Output the (x, y) coordinate of the center of the cell containing the given text.  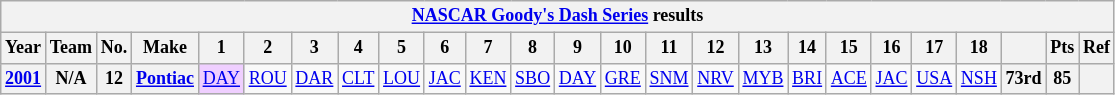
Pts (1062, 48)
DAR (314, 78)
10 (622, 48)
6 (444, 48)
Year (24, 48)
SBO (533, 78)
NASCAR Goody's Dash Series results (558, 16)
ACE (848, 78)
1 (221, 48)
3 (314, 48)
BRI (808, 78)
Make (166, 48)
Ref (1097, 48)
4 (358, 48)
ROU (268, 78)
5 (402, 48)
85 (1062, 78)
8 (533, 48)
73rd (1024, 78)
MYB (763, 78)
USA (934, 78)
2 (268, 48)
N/A (70, 78)
LOU (402, 78)
18 (980, 48)
NRV (716, 78)
No. (114, 48)
Team (70, 48)
CLT (358, 78)
KEN (488, 78)
15 (848, 48)
11 (669, 48)
9 (577, 48)
SNM (669, 78)
14 (808, 48)
13 (763, 48)
Pontiac (166, 78)
17 (934, 48)
7 (488, 48)
16 (892, 48)
GRE (622, 78)
NSH (980, 78)
2001 (24, 78)
